Detect which cell encompasses the target text, then output its (X, Y) center coordinate. 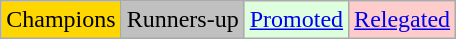
Champions (61, 20)
Runners-up (182, 20)
Promoted (296, 20)
Relegated (402, 20)
